Search for the cell housing the specified text and yield its [x, y] center coordinate. 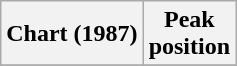
Peakposition [189, 34]
Chart (1987) [72, 34]
